Locate the cell with the specified text and output its [X, Y] center coordinate. 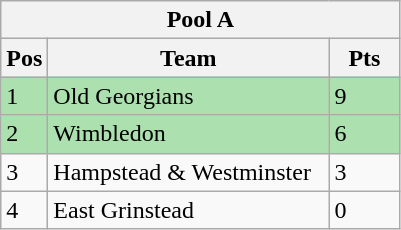
Pos [24, 58]
0 [364, 210]
Pts [364, 58]
9 [364, 96]
2 [24, 134]
Pool A [200, 20]
6 [364, 134]
Old Georgians [188, 96]
East Grinstead [188, 210]
Hampstead & Westminster [188, 172]
1 [24, 96]
Wimbledon [188, 134]
Team [188, 58]
4 [24, 210]
